Output the [X, Y] coordinate of the center of the cell containing the given text.  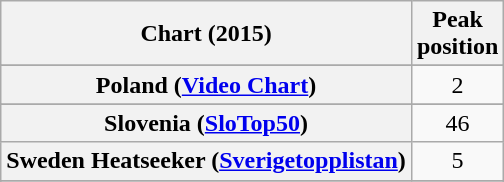
46 [457, 123]
Slovenia (SloTop50) [206, 123]
2 [457, 85]
Chart (2015) [206, 34]
5 [457, 161]
Sweden Heatseeker (Sverigetopplistan) [206, 161]
Peakposition [457, 34]
Poland (Video Chart) [206, 85]
